From the cell containing the given text, extract its center point as [x, y] coordinate. 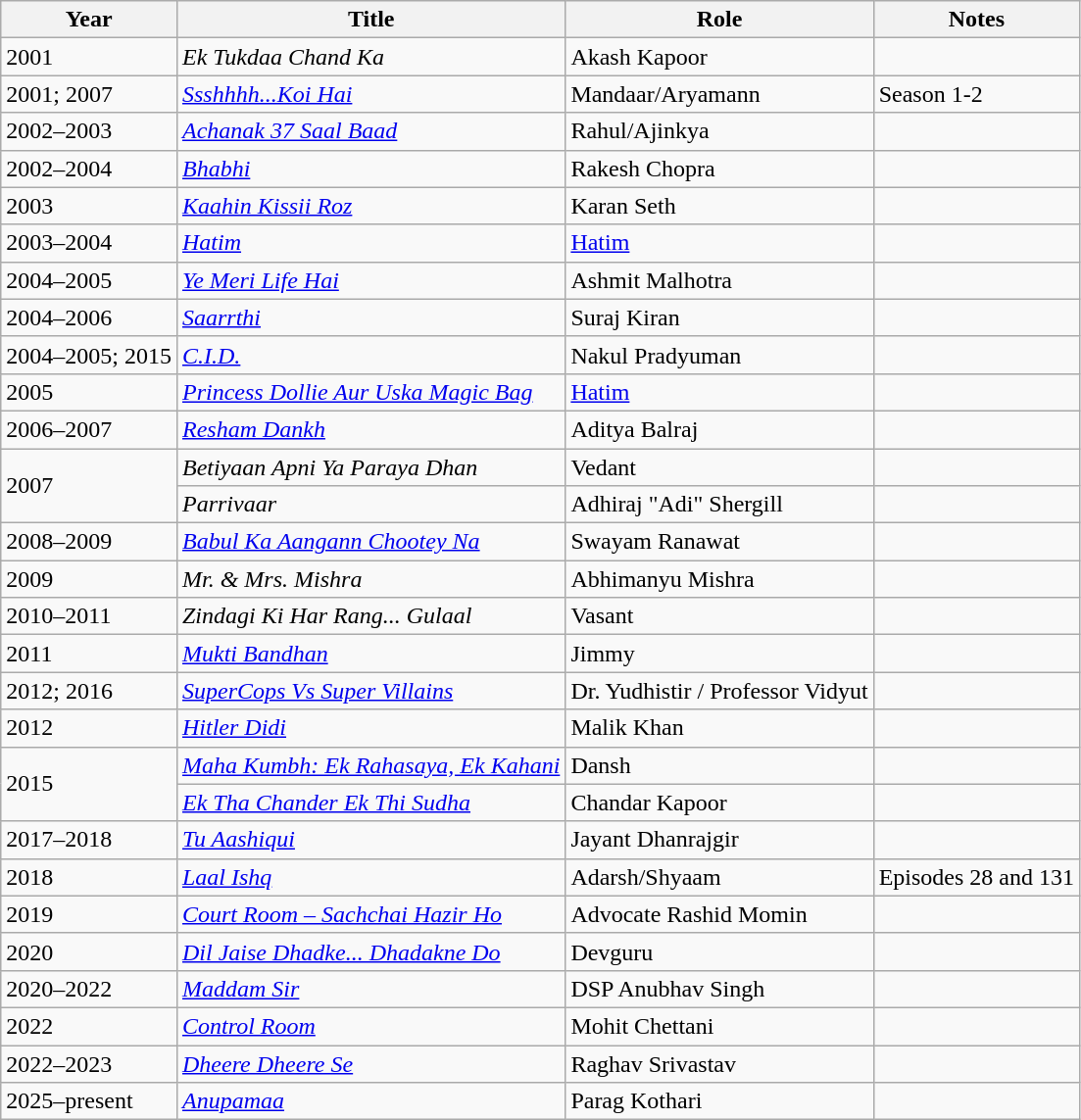
Laal Ishq [370, 877]
DSP Anubhav Singh [719, 989]
2022 [89, 1026]
2020 [89, 951]
Devguru [719, 951]
2002–2004 [89, 169]
2020–2022 [89, 989]
2012 [89, 728]
Bhabhi [370, 169]
Maha Kumbh: Ek Rahasaya, Ek Kahani [370, 765]
Title [370, 20]
Achanak 37 Saal Baad [370, 131]
Resham Dankh [370, 429]
2003 [89, 206]
Aditya Balraj [719, 429]
Zindagi Ki Har Rang... Gulaal [370, 616]
Notes [976, 20]
C.I.D. [370, 355]
Saarrthi [370, 317]
Maddam Sir [370, 989]
2004–2006 [89, 317]
Mohit Chettani [719, 1026]
2004–2005 [89, 280]
Vasant [719, 616]
Season 1-2 [976, 94]
Mukti Bandhan [370, 654]
Nakul Pradyuman [719, 355]
Rahul/Ajinkya [719, 131]
Ek Tukdaa Chand Ka [370, 57]
Karan Seth [719, 206]
2015 [89, 784]
Kaahin Kissii Roz [370, 206]
Adhiraj "Adi" Shergill [719, 505]
2003–2004 [89, 243]
Anupamaa [370, 1101]
Akash Kapoor [719, 57]
Year [89, 20]
Ye Meri Life Hai [370, 280]
Ashmit Malhotra [719, 280]
Role [719, 20]
2025–present [89, 1101]
Hitler Didi [370, 728]
2008–2009 [89, 542]
Jimmy [719, 654]
2012; 2016 [89, 691]
2005 [89, 392]
Babul Ka Aangann Chootey Na [370, 542]
Abhimanyu Mishra [719, 579]
Ek Tha Chander Ek Thi Sudha [370, 803]
2009 [89, 579]
Episodes 28 and 131 [976, 877]
2004–2005; 2015 [89, 355]
Parrivaar [370, 505]
Malik Khan [719, 728]
SuperCops Vs Super Villains [370, 691]
2001; 2007 [89, 94]
Suraj Kiran [719, 317]
2019 [89, 914]
2022–2023 [89, 1063]
Adarsh/Shyaam [719, 877]
Dil Jaise Dhadke... Dhadakne Do [370, 951]
Dr. Yudhistir / Professor Vidyut [719, 691]
Tu Aashiqui [370, 840]
Chandar Kapoor [719, 803]
2018 [89, 877]
2011 [89, 654]
Princess Dollie Aur Uska Magic Bag [370, 392]
Dansh [719, 765]
Court Room – Sachchai Hazir Ho [370, 914]
Betiyaan Apni Ya Paraya Dhan [370, 467]
2001 [89, 57]
Control Room [370, 1026]
2010–2011 [89, 616]
Parag Kothari [719, 1101]
Rakesh Chopra [719, 169]
Raghav Srivastav [719, 1063]
2007 [89, 486]
Mandaar/Aryamann [719, 94]
Advocate Rashid Momin [719, 914]
Jayant Dhanrajgir [719, 840]
Swayam Ranawat [719, 542]
Ssshhhh...Koi Hai [370, 94]
2017–2018 [89, 840]
Mr. & Mrs. Mishra [370, 579]
Vedant [719, 467]
Dheere Dheere Se [370, 1063]
2006–2007 [89, 429]
2002–2003 [89, 131]
